For the text-containing cell, return its midpoint in (x, y) coordinate format. 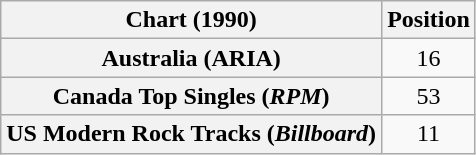
53 (429, 96)
US Modern Rock Tracks (Billboard) (192, 134)
11 (429, 134)
16 (429, 58)
Chart (1990) (192, 20)
Canada Top Singles (RPM) (192, 96)
Australia (ARIA) (192, 58)
Position (429, 20)
